From the cell containing the given text, extract its center point as [X, Y] coordinate. 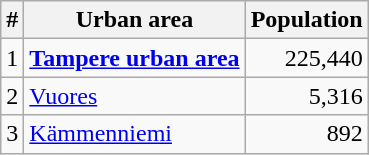
# [12, 20]
5,316 [306, 96]
Vuores [134, 96]
Population [306, 20]
225,440 [306, 58]
2 [12, 96]
892 [306, 134]
Tampere urban area [134, 58]
Urban area [134, 20]
3 [12, 134]
Kämmenniemi [134, 134]
1 [12, 58]
